Locate the cell with the specified text and output its (X, Y) center coordinate. 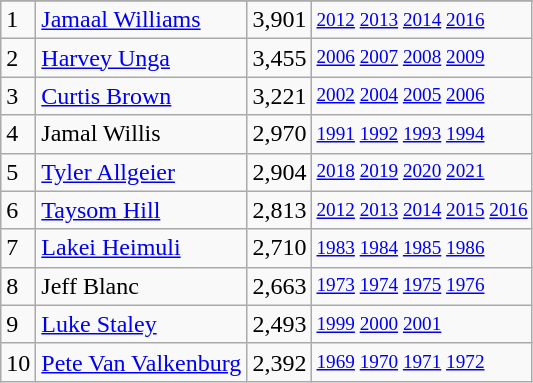
Jeff Blanc (142, 286)
Jamal Willis (142, 134)
Pete Van Valkenburg (142, 362)
2,392 (280, 362)
2012 2013 2014 2016 (422, 20)
Jamaal Williams (142, 20)
Lakei Heimuli (142, 248)
2,710 (280, 248)
Harvey Unga (142, 58)
1973 1974 1975 1976 (422, 286)
2,663 (280, 286)
9 (18, 324)
2,813 (280, 210)
2,904 (280, 172)
1991 1992 1993 1994 (422, 134)
4 (18, 134)
2,970 (280, 134)
7 (18, 248)
6 (18, 210)
1999 2000 2001 (422, 324)
2002 2004 2005 2006 (422, 96)
2,493 (280, 324)
1983 1984 1985 1986 (422, 248)
1 (18, 20)
2012 2013 2014 2015 2016 (422, 210)
2018 2019 2020 2021 (422, 172)
Curtis Brown (142, 96)
10 (18, 362)
3,455 (280, 58)
1969 1970 1971 1972 (422, 362)
3,901 (280, 20)
Tyler Allgeier (142, 172)
5 (18, 172)
Luke Staley (142, 324)
3,221 (280, 96)
8 (18, 286)
Taysom Hill (142, 210)
2006 2007 2008 2009 (422, 58)
3 (18, 96)
2 (18, 58)
